Output the (x, y) coordinate of the center of the cell containing the given text.  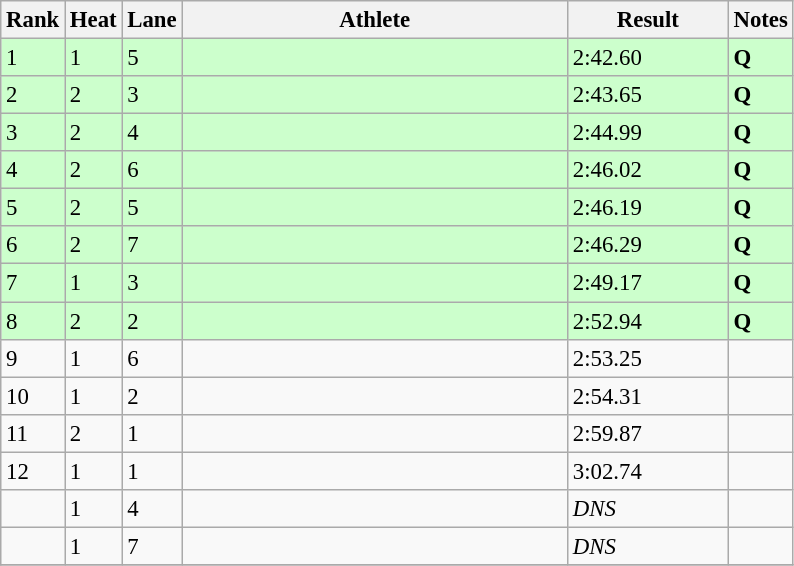
Notes (760, 20)
9 (33, 358)
Heat (94, 20)
Lane (152, 20)
Result (648, 20)
8 (33, 321)
2:44.99 (648, 133)
2:46.19 (648, 208)
2:42.60 (648, 58)
3:02.74 (648, 471)
2:46.02 (648, 170)
2:46.29 (648, 245)
10 (33, 396)
Rank (33, 20)
Athlete (375, 20)
2:49.17 (648, 283)
12 (33, 471)
2:59.87 (648, 433)
11 (33, 433)
2:43.65 (648, 95)
2:52.94 (648, 321)
2:54.31 (648, 396)
2:53.25 (648, 358)
